Pinpoint the cell where the given text exists, returning its (X, Y) midpoint coordinate. 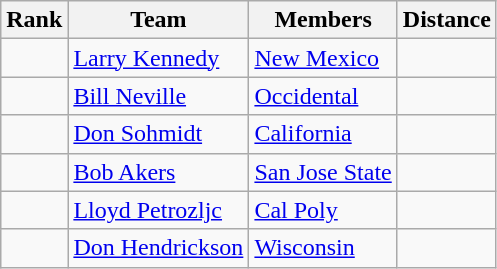
Members (323, 20)
California (323, 134)
San Jose State (323, 172)
Cal Poly (323, 210)
New Mexico (323, 58)
Don Sohmidt (158, 134)
Occidental (323, 96)
Don Hendrickson (158, 248)
Wisconsin (323, 248)
Rank (34, 20)
Team (158, 20)
Bob Akers (158, 172)
Larry Kennedy (158, 58)
Distance (446, 20)
Lloyd Petrozljc (158, 210)
Bill Neville (158, 96)
